From the cell containing the given text, extract its center point as [X, Y] coordinate. 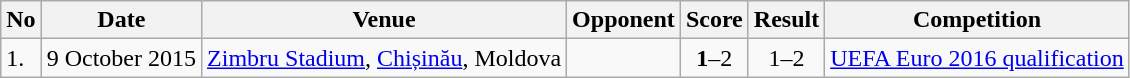
Venue [384, 20]
9 October 2015 [121, 58]
1. [21, 58]
No [21, 20]
Score [714, 20]
Zimbru Stadium, Chișinău, Moldova [384, 58]
UEFA Euro 2016 qualification [978, 58]
Date [121, 20]
Competition [978, 20]
Result [786, 20]
Opponent [624, 20]
